Provide the (X, Y) coordinate of the cell's center where the given text is located.  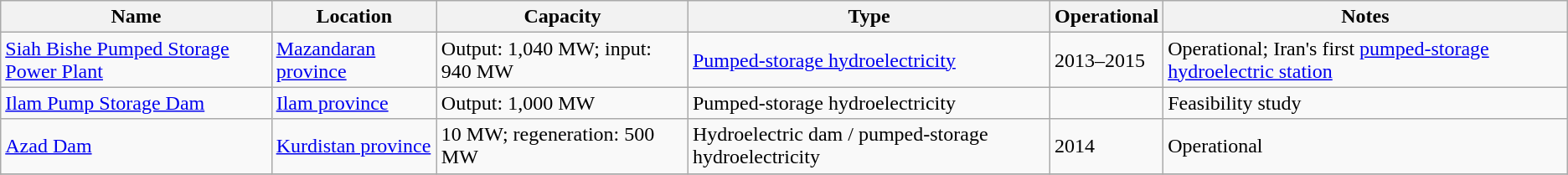
Output: 1,000 MW (562, 103)
2014 (1107, 146)
Kurdistan province (353, 146)
Hydroelectric dam / pumped-storage hydroelectricity (869, 146)
Operational; Iran's first pumped-storage hydroelectric station (1365, 60)
Notes (1365, 17)
Mazandaran province (353, 60)
Output: 1,040 MW; input: 940 MW (562, 60)
Type (869, 17)
Ilam Pump Storage Dam (136, 103)
Azad Dam (136, 146)
Feasibility study (1365, 103)
Capacity (562, 17)
Ilam province (353, 103)
Location (353, 17)
2013–2015 (1107, 60)
Siah Bishe Pumped Storage Power Plant (136, 60)
10 MW; regeneration: 500 MW (562, 146)
Name (136, 17)
